Capture the cell that displays the provided text and extract its (X, Y) central coordinate. 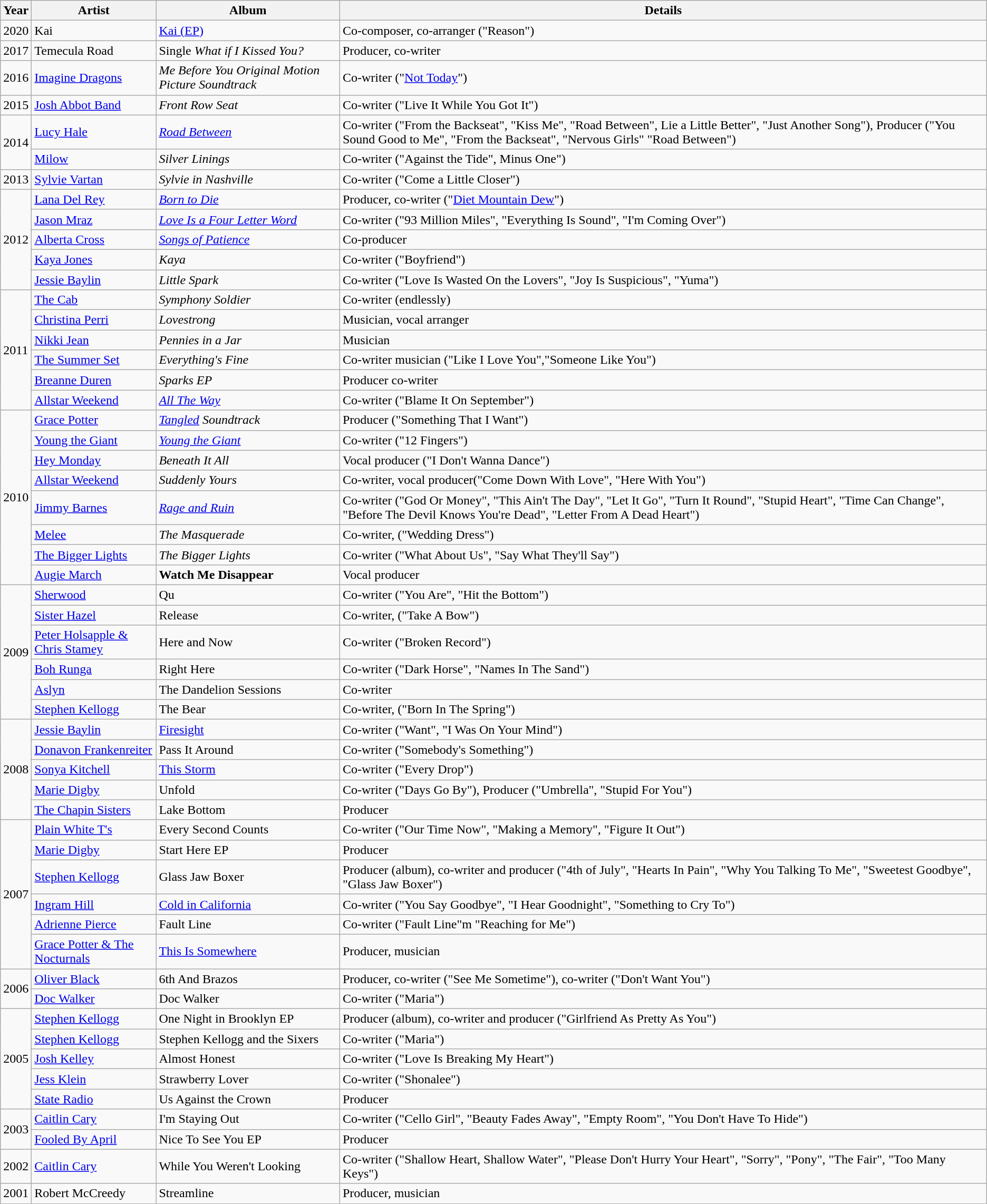
Almost Honest (248, 1059)
Little Spark (248, 280)
Release (248, 615)
Kaya (248, 259)
Co-writer ("Our Time Now", "Making a Memory", "Figure It Out") (663, 830)
Cold in California (248, 904)
Front Row Seat (248, 105)
Pennies in a Jar (248, 340)
Lake Bottom (248, 810)
Plain White T's (94, 830)
Jason Mraz (94, 219)
Co-writer ("Against the Tide", Minus One") (663, 159)
Sylvie Vartan (94, 179)
2011 (16, 350)
Songs of Patience (248, 239)
Born to Die (248, 199)
2017 (16, 51)
Donavon Frankenreiter (94, 750)
Co-writer ("Shonalee") (663, 1079)
Kaya Jones (94, 259)
Musician, vocal arranger (663, 320)
2014 (16, 142)
Josh Kelley (94, 1059)
One Night in Brooklyn EP (248, 1019)
Here and Now (248, 642)
Ingram Hill (94, 904)
Suddenly Yours (248, 480)
This Is Somewhere (248, 951)
While You Weren't Looking (248, 1166)
2016 (16, 78)
Co-writer ("Not Today") (663, 78)
Grace Potter & The Nocturnals (94, 951)
Aslyn (94, 690)
Co-writer ("Every Drop") (663, 770)
Vocal producer (663, 575)
Co-writer ("12 Fingers") (663, 440)
Hey Monday (94, 460)
Silver Linings (248, 159)
Imagine Dragons (94, 78)
Year (16, 11)
Alberta Cross (94, 239)
The Cab (94, 300)
Augie March (94, 575)
Co-writer ("93 Million Miles", "Everything Is Sound", "I'm Coming Over") (663, 219)
Us Against the Crown (248, 1099)
Sylvie in Nashville (248, 179)
Producer, co-writer ("Diet Mountain Dew") (663, 199)
I'm Staying Out (248, 1119)
Producer co-writer (663, 380)
2001 (16, 1193)
The Chapin Sisters (94, 810)
Milow (94, 159)
Rage and Ruin (248, 507)
2013 (16, 179)
Co-writer ("Love Is Breaking My Heart") (663, 1059)
2002 (16, 1166)
Robert McCreedy (94, 1193)
Co-writer ("Live It While You Got It") (663, 105)
Producer ("Something That I Want") (663, 420)
Love Is a Four Letter Word (248, 219)
Details (663, 11)
Christina Perri (94, 320)
Oliver Black (94, 979)
Lana Del Rey (94, 199)
Firesight (248, 730)
Road Between (248, 132)
Everything's Fine (248, 360)
Co-writer ("Days Go By"), Producer ("Umbrella", "Stupid For You") (663, 790)
Co-writer ("Come a Little Closer") (663, 179)
Co-writer ("Cello Girl", "Beauty Fades Away", "Empty Room", "You Don't Have To Hide") (663, 1119)
The Masquerade (248, 535)
Co-writer (663, 690)
Tangled Soundtrack (248, 420)
Co-writer musician ("Like I Love You","Someone Like You") (663, 360)
Boh Runga (94, 669)
2008 (16, 770)
2009 (16, 652)
Me Before You Original Motion Picture Soundtrack (248, 78)
Breanne Duren (94, 380)
Nice To See You EP (248, 1139)
Adrienne Pierce (94, 924)
Co-writer ("Love Is Wasted On the Lovers", "Joy Is Suspicious", "Yuma") (663, 280)
Sparks EP (248, 380)
Co-writer ("You Are", "Hit the Bottom") (663, 595)
Kai (94, 31)
Musician (663, 340)
Co-writer (endlessly) (663, 300)
This Storm (248, 770)
Co-writer ("Dark Horse", "Names In The Sand") (663, 669)
Co-writer ("Somebody's Something") (663, 750)
Co-writer ("What About Us", "Say What They'll Say") (663, 555)
Jimmy Barnes (94, 507)
Stephen Kellogg and the Sixers (248, 1039)
Co-writer, ("Wedding Dress") (663, 535)
Artist (94, 11)
Co-writer ("Shallow Heart, Shallow Water", "Please Don't Hurry Your Heart", "Sorry", "Pony", "The Fair", "Too Many Keys") (663, 1166)
All The Way (248, 400)
Sister Hazel (94, 615)
Melee (94, 535)
The Bear (248, 710)
Co-writer, ("Born In The Spring") (663, 710)
Producer (album), co-writer and producer ("4th of July", "Hearts In Pain", "Why You Talking To Me", "Sweetest Goodbye", "Glass Jaw Boxer") (663, 877)
Temecula Road (94, 51)
Producer, co-writer (663, 51)
Sherwood (94, 595)
Qu (248, 595)
2020 (16, 31)
2003 (16, 1129)
Lovestrong (248, 320)
Co-writer ("Boyfriend") (663, 259)
2015 (16, 105)
Co-writer ("Broken Record") (663, 642)
2005 (16, 1059)
Sonya Kitchell (94, 770)
Co-writer ("Want", "I Was On Your Mind") (663, 730)
Co-composer, co-arranger ("Reason") (663, 31)
The Summer Set (94, 360)
Symphony Soldier (248, 300)
Fooled By April (94, 1139)
Producer (album), co-writer and producer ("Girlfriend As Pretty As You") (663, 1019)
Every Second Counts (248, 830)
Vocal producer ("I Don't Wanna Dance") (663, 460)
2006 (16, 989)
Single What if I Kissed You? (248, 51)
2010 (16, 498)
Beneath It All (248, 460)
Co-writer, ("Take A Bow") (663, 615)
Glass Jaw Boxer (248, 877)
Producer, co-writer ("See Me Sometime"), co-writer ("Don't Want You") (663, 979)
Fault Line (248, 924)
6th And Brazos (248, 979)
The Dandelion Sessions (248, 690)
2012 (16, 239)
Right Here (248, 669)
Streamline (248, 1193)
Lucy Hale (94, 132)
State Radio (94, 1099)
Album (248, 11)
Co-writer ("You Say Goodbye", "I Hear Goodnight", "Something to Cry To") (663, 904)
2007 (16, 894)
Watch Me Disappear (248, 575)
Co-producer (663, 239)
Jess Klein (94, 1079)
Strawberry Lover (248, 1079)
Peter Holsapple & Chris Stamey (94, 642)
Co-writer ("Blame It On September") (663, 400)
Grace Potter (94, 420)
Pass It Around (248, 750)
Start Here EP (248, 850)
Co-writer ("Fault Line"m "Reaching for Me") (663, 924)
Josh Abbot Band (94, 105)
Kai (EP) (248, 31)
Unfold (248, 790)
Co-writer, vocal producer("Come Down With Love", "Here With You") (663, 480)
Nikki Jean (94, 340)
